Return the [X, Y] coordinate for the center point of the cell that contains the specified text.  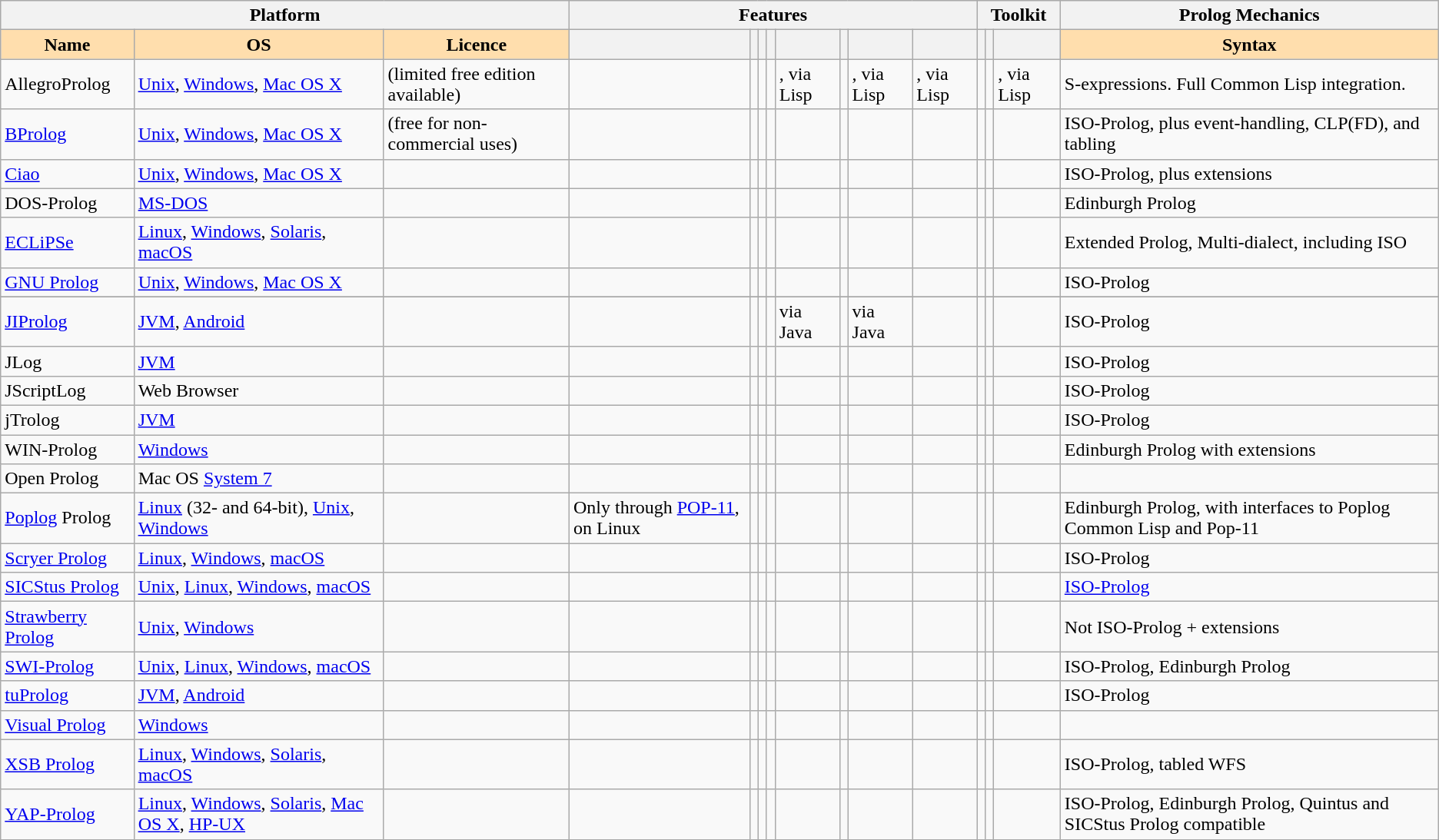
JLog [68, 361]
WIN-Prolog [68, 450]
Licence [477, 45]
Linux, Windows, macOS [258, 558]
YAP-Prolog [68, 815]
ISO-Prolog, tabled WFS [1249, 764]
Edinburgh Prolog, with interfaces to Poplog Common Lisp and Pop-11 [1249, 518]
BProlog [68, 134]
Syntax [1249, 45]
Linux (32- and 64-bit), Unix, Windows [258, 518]
Strawberry Prolog [68, 627]
Not ISO-Prolog + extensions [1249, 627]
Ciao [68, 174]
XSB Prolog [68, 764]
ISO-Prolog, Edinburgh Prolog, Quintus and SICStus Prolog compatible [1249, 815]
Edinburgh Prolog [1249, 203]
OS [258, 45]
S-expressions. Full Common Lisp integration. [1249, 85]
Linux, Windows, Solaris, Mac OS X, HP-UX [258, 815]
AllegroProlog [68, 85]
Edinburgh Prolog with extensions [1249, 450]
ISO-Prolog, plus event-handling, CLP(FD), and tabling [1249, 134]
tuProlog [68, 696]
Prolog Mechanics [1249, 15]
ECLiPSe [68, 243]
ISO-Prolog, plus extensions [1249, 174]
JScriptLog [68, 390]
Only through POP-11, on Linux [660, 518]
(limited free edition available) [477, 85]
ISO-Prolog, Edinburgh Prolog [1249, 666]
DOS-Prolog [68, 203]
JIProlog [68, 321]
Visual Prolog [68, 725]
Web Browser [258, 390]
SWI-Prolog [68, 666]
Features [773, 15]
Unix, Windows [258, 627]
GNU Prolog [68, 282]
Extended Prolog, Multi-dialect, including ISO [1249, 243]
Mac OS System 7 [258, 479]
MS-DOS [258, 203]
Open Prolog [68, 479]
Platform [285, 15]
Name [68, 45]
Toolkit [1019, 15]
(free for non-commercial uses) [477, 134]
SICStus Prolog [68, 587]
Poplog Prolog [68, 518]
jTrolog [68, 420]
Scryer Prolog [68, 558]
